Capture the cell that displays the provided text and extract its (x, y) central coordinate. 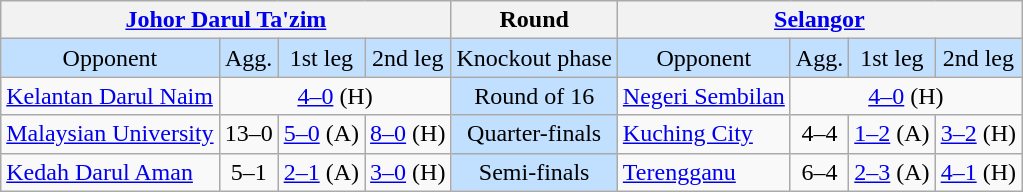
Kelantan Darul Naim (110, 96)
Quarter-finals (534, 134)
Round (534, 20)
5–0 (A) (321, 134)
6–4 (819, 172)
2–3 (A) (892, 172)
Round of 16 (534, 96)
8–0 (H) (408, 134)
Negeri Sembilan (704, 96)
4–4 (819, 134)
1–2 (A) (892, 134)
Johor Darul Ta'zim (226, 20)
Kedah Darul Aman (110, 172)
13–0 (248, 134)
5–1 (248, 172)
Semi-finals (534, 172)
Selangor (819, 20)
4–1 (H) (978, 172)
Malaysian University (110, 134)
2–1 (A) (321, 172)
3–0 (H) (408, 172)
Knockout phase (534, 58)
Kuching City (704, 134)
3–2 (H) (978, 134)
Terengganu (704, 172)
